From the cell containing the given text, extract its center point as (X, Y) coordinate. 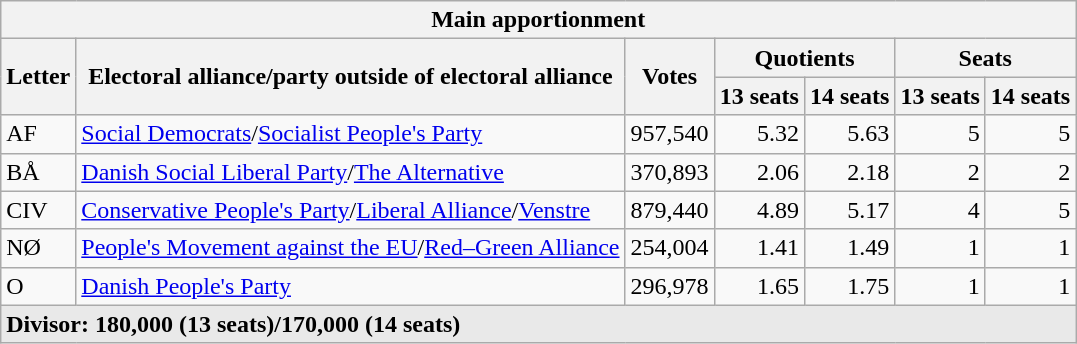
5.63 (849, 134)
1.49 (849, 248)
370,893 (670, 172)
BÅ (38, 172)
254,004 (670, 248)
957,540 (670, 134)
879,440 (670, 210)
Seats (986, 58)
Danish Social Liberal Party/The Alternative (350, 172)
NØ (38, 248)
1.65 (759, 286)
Main apportionment (538, 20)
Conservative People's Party/Liberal Alliance/Venstre (350, 210)
Letter (38, 77)
Social Democrats/Socialist People's Party (350, 134)
AF (38, 134)
4.89 (759, 210)
Votes (670, 77)
2.18 (849, 172)
2.06 (759, 172)
O (38, 286)
Divisor: 180,000 (13 seats)/170,000 (14 seats) (538, 324)
296,978 (670, 286)
Quotients (804, 58)
5.17 (849, 210)
1.75 (849, 286)
Electoral alliance/party outside of electoral alliance (350, 77)
People's Movement against the EU/Red–Green Alliance (350, 248)
1.41 (759, 248)
CIV (38, 210)
4 (940, 210)
Danish People's Party (350, 286)
5.32 (759, 134)
